From the cell containing the given text, extract its center point as (x, y) coordinate. 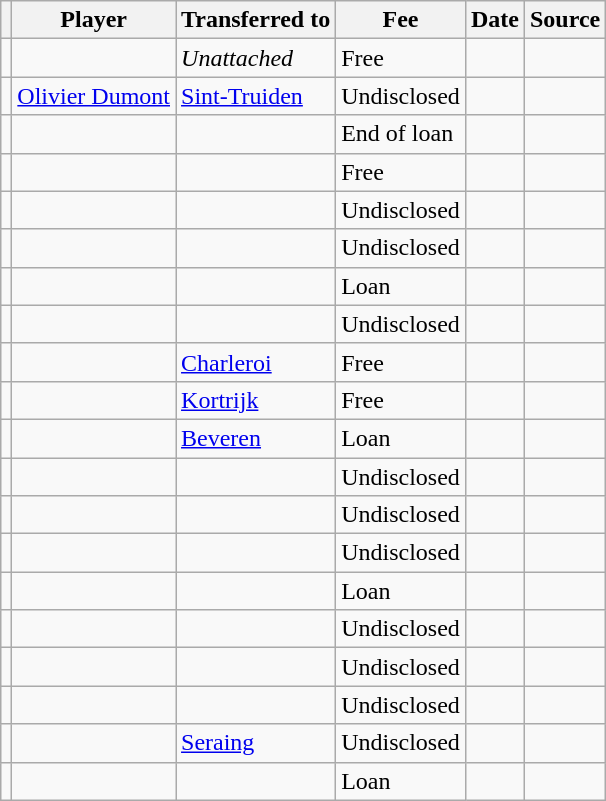
Unattached (256, 58)
Sint-Truiden (256, 96)
Charleroi (256, 362)
Transferred to (256, 20)
Beveren (256, 438)
Seraing (256, 743)
Date (494, 20)
Olivier Dumont (94, 96)
Fee (401, 20)
End of loan (401, 134)
Player (94, 20)
Source (564, 20)
Kortrijk (256, 400)
